Pinpoint the cell where the given text exists, returning its (x, y) midpoint coordinate. 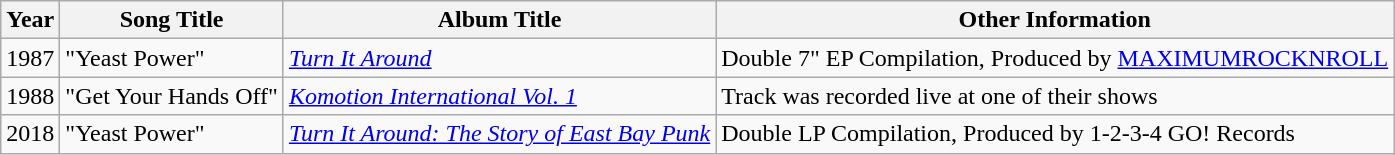
2018 (30, 134)
Year (30, 20)
"Get Your Hands Off" (172, 96)
Song Title (172, 20)
Track was recorded live at one of their shows (1055, 96)
Other Information (1055, 20)
1987 (30, 58)
Turn It Around: The Story of East Bay Punk (499, 134)
Double 7" EP Compilation, Produced by MAXIMUMROCKNROLL (1055, 58)
Turn It Around (499, 58)
Komotion International Vol. 1 (499, 96)
Album Title (499, 20)
1988 (30, 96)
Double LP Compilation, Produced by 1-2-3-4 GO! Records (1055, 134)
